Identify which cell holds the provided text, then report its [x, y] central coordinate. 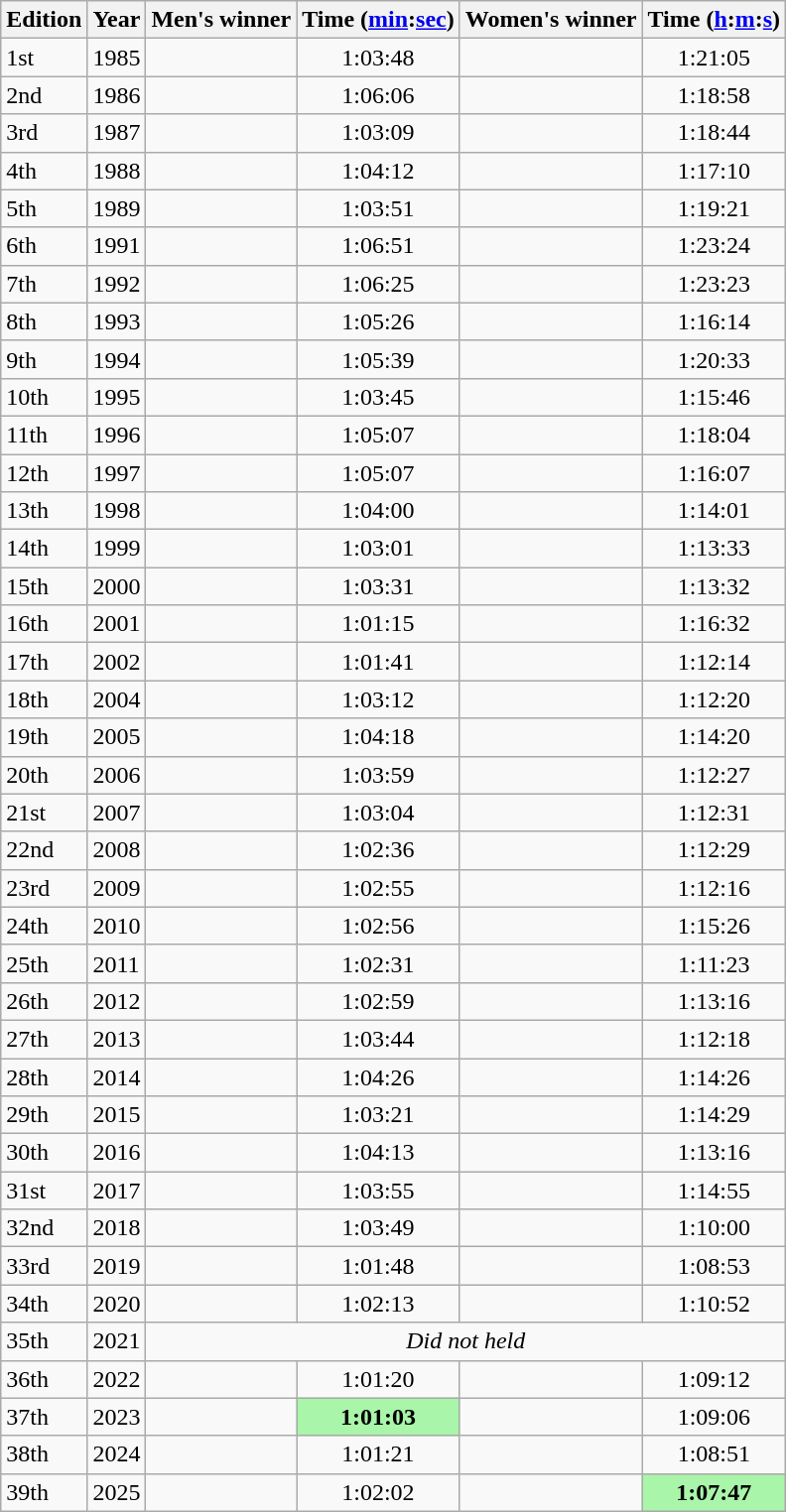
1:16:14 [715, 321]
1:03:31 [379, 586]
2000 [117, 586]
1:11:23 [715, 963]
1986 [117, 95]
1988 [117, 171]
27th [44, 1039]
1:03:21 [379, 1115]
1:14:20 [715, 737]
1:12:14 [715, 662]
1:09:12 [715, 1379]
28th [44, 1076]
1:02:56 [379, 926]
1:04:18 [379, 737]
36th [44, 1379]
1:03:59 [379, 775]
1991 [117, 246]
1:03:12 [379, 699]
34th [44, 1304]
1999 [117, 549]
1:03:44 [379, 1039]
1:16:07 [715, 473]
1:04:00 [379, 511]
14th [44, 549]
1:07:47 [715, 1492]
1:12:29 [715, 850]
2015 [117, 1115]
1:03:49 [379, 1228]
1:12:18 [715, 1039]
1:06:25 [379, 284]
1:01:03 [379, 1417]
1:01:15 [379, 624]
1:02:31 [379, 963]
2018 [117, 1228]
18th [44, 699]
37th [44, 1417]
1:15:46 [715, 397]
1992 [117, 284]
1:03:45 [379, 397]
1996 [117, 435]
32nd [44, 1228]
23rd [44, 888]
1:03:01 [379, 549]
1:09:06 [715, 1417]
2nd [44, 95]
2020 [117, 1304]
1995 [117, 397]
2014 [117, 1076]
33rd [44, 1266]
16th [44, 624]
Did not held [466, 1341]
2021 [117, 1341]
2006 [117, 775]
22nd [44, 850]
1:01:41 [379, 662]
Men's winner [221, 20]
2017 [117, 1191]
1:20:33 [715, 359]
21st [44, 813]
Time (min:sec) [379, 20]
1:03:48 [379, 58]
8th [44, 321]
1:08:53 [715, 1266]
1:04:12 [379, 171]
13th [44, 511]
1:03:09 [379, 133]
2001 [117, 624]
2009 [117, 888]
1:12:27 [715, 775]
1st [44, 58]
38th [44, 1454]
20th [44, 775]
1:06:51 [379, 246]
1:18:44 [715, 133]
25th [44, 963]
1:17:10 [715, 171]
2005 [117, 737]
7th [44, 284]
Women's winner [551, 20]
2013 [117, 1039]
2012 [117, 1001]
1:03:55 [379, 1191]
1:03:04 [379, 813]
19th [44, 737]
6th [44, 246]
2016 [117, 1153]
Year [117, 20]
1:21:05 [715, 58]
39th [44, 1492]
1:06:06 [379, 95]
1:01:20 [379, 1379]
1:13:33 [715, 549]
1:14:26 [715, 1076]
1985 [117, 58]
1987 [117, 133]
2002 [117, 662]
1:01:48 [379, 1266]
1:04:26 [379, 1076]
2025 [117, 1492]
5th [44, 208]
31st [44, 1191]
24th [44, 926]
2007 [117, 813]
1:05:26 [379, 321]
1:02:55 [379, 888]
4th [44, 171]
26th [44, 1001]
1:04:13 [379, 1153]
1998 [117, 511]
15th [44, 586]
1993 [117, 321]
1:08:51 [715, 1454]
11th [44, 435]
1:14:29 [715, 1115]
1:12:20 [715, 699]
1:12:16 [715, 888]
2010 [117, 926]
1:23:24 [715, 246]
1:02:02 [379, 1492]
1:14:01 [715, 511]
1:02:36 [379, 850]
9th [44, 359]
1:18:04 [715, 435]
1:10:52 [715, 1304]
1:01:21 [379, 1454]
1994 [117, 359]
1:23:23 [715, 284]
1:19:21 [715, 208]
1:10:00 [715, 1228]
2023 [117, 1417]
2004 [117, 699]
2011 [117, 963]
1:03:51 [379, 208]
1989 [117, 208]
1:18:58 [715, 95]
10th [44, 397]
1:12:31 [715, 813]
1:05:39 [379, 359]
17th [44, 662]
1:14:55 [715, 1191]
1:02:13 [379, 1304]
30th [44, 1153]
1997 [117, 473]
1:16:32 [715, 624]
1:15:26 [715, 926]
1:02:59 [379, 1001]
3rd [44, 133]
35th [44, 1341]
2008 [117, 850]
2019 [117, 1266]
29th [44, 1115]
2024 [117, 1454]
2022 [117, 1379]
Edition [44, 20]
1:13:32 [715, 586]
Time (h:m:s) [715, 20]
12th [44, 473]
